Search for the cell housing the specified text and yield its [x, y] center coordinate. 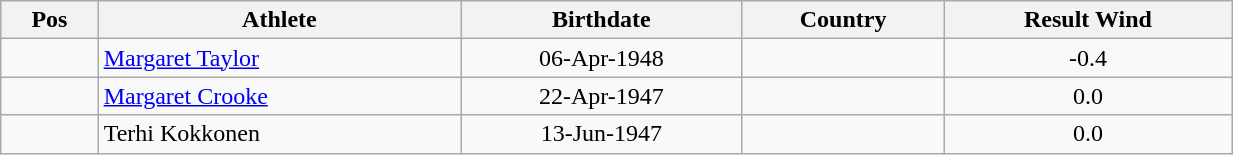
Margaret Taylor [280, 58]
Result Wind [1088, 20]
-0.4 [1088, 58]
13-Jun-1947 [602, 134]
06-Apr-1948 [602, 58]
Birthdate [602, 20]
Athlete [280, 20]
Terhi Kokkonen [280, 134]
Country [843, 20]
22-Apr-1947 [602, 96]
Margaret Crooke [280, 96]
Pos [50, 20]
